Extract the (X, Y) coordinate from the center of the cell holding the provided text.  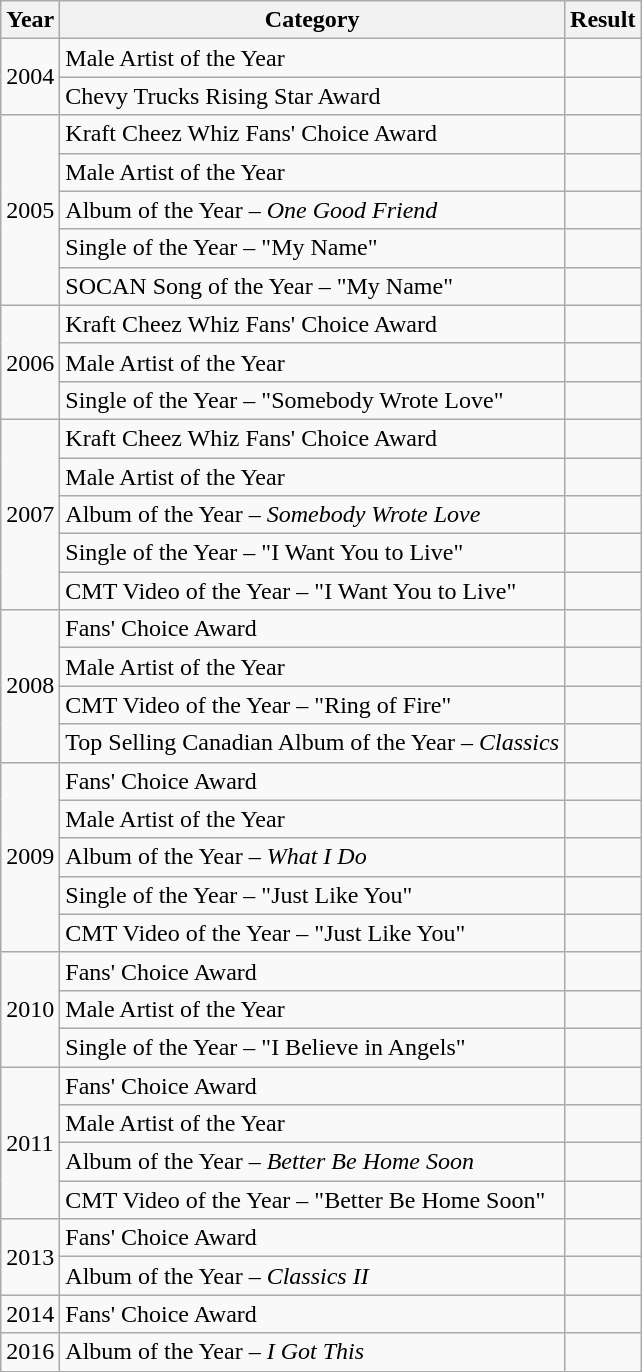
2007 (30, 514)
2016 (30, 1352)
Chevy Trucks Rising Star Award (312, 96)
2011 (30, 1142)
CMT Video of the Year – "Better Be Home Soon" (312, 1200)
2009 (30, 857)
CMT Video of the Year – "Just Like You" (312, 933)
Album of the Year – I Got This (312, 1352)
Album of the Year – One Good Friend (312, 210)
2004 (30, 77)
CMT Video of the Year – "I Want You to Live" (312, 591)
Single of the Year – "I Want You to Live" (312, 553)
2006 (30, 362)
2013 (30, 1257)
Single of the Year – "My Name" (312, 248)
2005 (30, 210)
Category (312, 20)
2010 (30, 1009)
2014 (30, 1314)
Single of the Year – "I Believe in Angels" (312, 1047)
Album of the Year – Better Be Home Soon (312, 1162)
Top Selling Canadian Album of the Year – Classics (312, 743)
CMT Video of the Year – "Ring of Fire" (312, 705)
SOCAN Song of the Year – "My Name" (312, 286)
Year (30, 20)
2008 (30, 686)
Album of the Year – Classics II (312, 1276)
Album of the Year – What I Do (312, 857)
Result (603, 20)
Album of the Year – Somebody Wrote Love (312, 515)
Single of the Year – "Somebody Wrote Love" (312, 400)
Single of the Year – "Just Like You" (312, 895)
